Capture the cell that displays the provided text and extract its (X, Y) central coordinate. 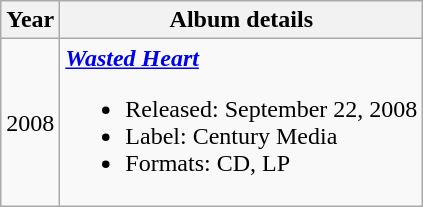
Year (30, 20)
Album details (242, 20)
Wasted HeartReleased: September 22, 2008Label: Century MediaFormats: CD, LP (242, 122)
2008 (30, 122)
